Search for the cell housing the specified text and yield its [X, Y] center coordinate. 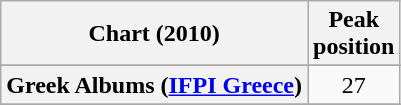
27 [354, 85]
Chart (2010) [154, 34]
Greek Albums (IFPI Greece) [154, 85]
Peakposition [354, 34]
